Pinpoint the cell where the given text exists, returning its (X, Y) midpoint coordinate. 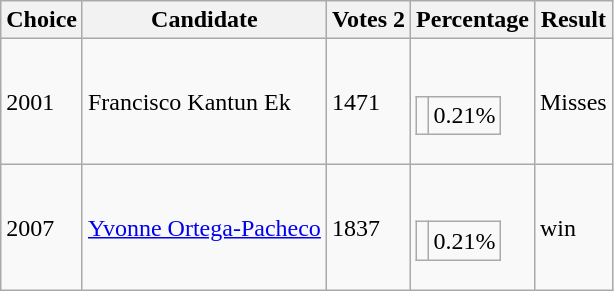
Francisco Kantun Ek (204, 102)
2007 (42, 227)
win (573, 227)
Yvonne Ortega-Pacheco (204, 227)
Misses (573, 102)
2001 (42, 102)
1471 (368, 102)
Candidate (204, 20)
Choice (42, 20)
Result (573, 20)
Percentage (473, 20)
Votes 2 (368, 20)
1837 (368, 227)
